Identify which cell holds the provided text, then report its (x, y) central coordinate. 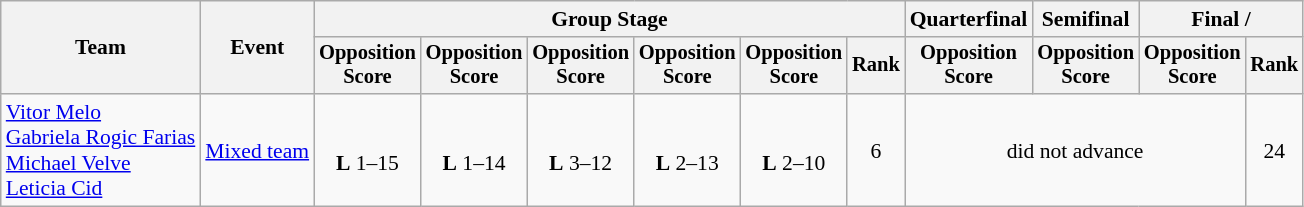
Group Stage (610, 19)
Quarterfinal (969, 19)
L 2–10 (794, 150)
Vitor MeloGabriela Rogic FariasMichael VelveLeticia Cid (101, 150)
L 3–12 (580, 150)
Team (101, 48)
Event (257, 48)
6 (876, 150)
Mixed team (257, 150)
did not advance (1076, 150)
Final / (1221, 19)
L 1–14 (474, 150)
24 (1275, 150)
L 2–13 (688, 150)
Semifinal (1086, 19)
L 1–15 (368, 150)
